From the cell containing the given text, extract its center point as (x, y) coordinate. 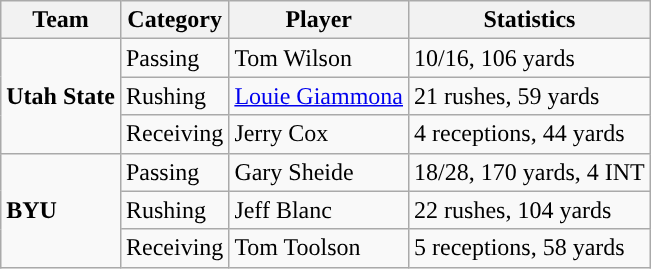
Louie Giammona (319, 96)
Tom Toolson (319, 248)
Tom Wilson (319, 58)
5 receptions, 58 yards (530, 248)
Statistics (530, 20)
21 rushes, 59 yards (530, 96)
18/28, 170 yards, 4 INT (530, 172)
Jerry Cox (319, 134)
BYU (61, 210)
Jeff Blanc (319, 210)
4 receptions, 44 yards (530, 134)
22 rushes, 104 yards (530, 210)
Gary Sheide (319, 172)
Player (319, 20)
Category (174, 20)
10/16, 106 yards (530, 58)
Utah State (61, 96)
Team (61, 20)
